Detect which cell encompasses the target text, then output its (x, y) center coordinate. 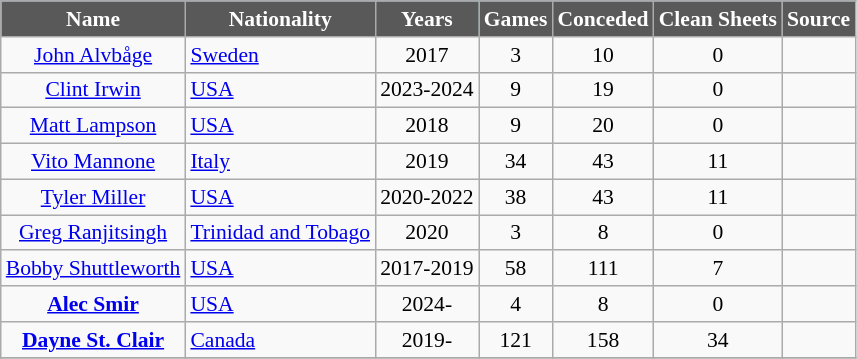
20 (602, 126)
2019 (427, 162)
Conceded (602, 19)
Bobby Shuttleworth (94, 269)
Games (516, 19)
19 (602, 90)
Clint Irwin (94, 90)
Name (94, 19)
John Alvbåge (94, 55)
Canada (280, 340)
Alec Smir (94, 304)
111 (602, 269)
2020 (427, 233)
38 (516, 197)
10 (602, 55)
Clean Sheets (718, 19)
2023-2024 (427, 90)
121 (516, 340)
2017-2019 (427, 269)
Italy (280, 162)
2018 (427, 126)
Vito Mannone (94, 162)
2019- (427, 340)
58 (516, 269)
7 (718, 269)
2024- (427, 304)
2020-2022 (427, 197)
Matt Lampson (94, 126)
Tyler Miller (94, 197)
158 (602, 340)
Nationality (280, 19)
Source (818, 19)
2017 (427, 55)
Dayne St. Clair (94, 340)
4 (516, 304)
Greg Ranjitsingh (94, 233)
Trinidad and Tobago (280, 233)
Years (427, 19)
Sweden (280, 55)
